Provide the (x, y) coordinate of the cell's center where the given text is located.  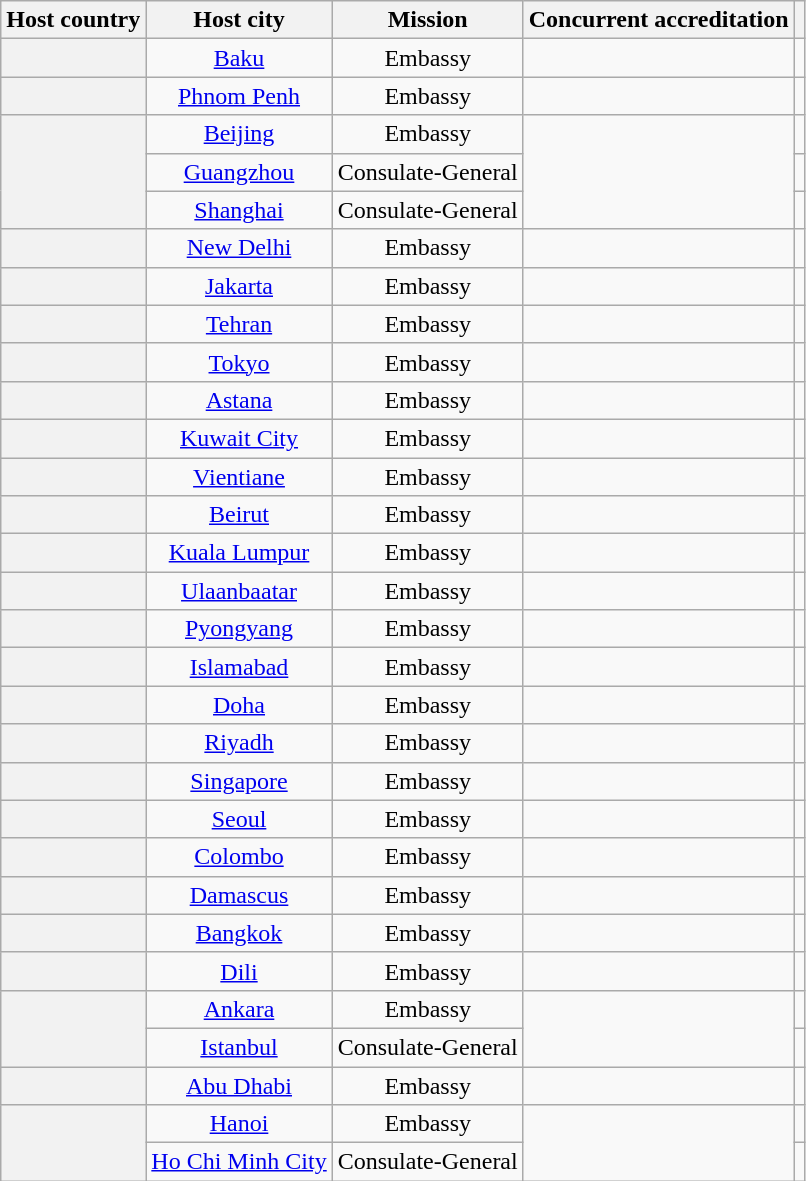
Ankara (239, 1009)
Mission (428, 20)
Kuwait City (239, 438)
Beijing (239, 134)
Colombo (239, 857)
Tehran (239, 324)
Ulaanbaatar (239, 591)
Hanoi (239, 1124)
Jakarta (239, 286)
Damascus (239, 895)
Bangkok (239, 933)
Guangzhou (239, 172)
Tokyo (239, 362)
Islamabad (239, 667)
Seoul (239, 819)
Vientiane (239, 477)
Concurrent accreditation (658, 20)
Astana (239, 400)
Pyongyang (239, 629)
Phnom Penh (239, 96)
Shanghai (239, 210)
Istanbul (239, 1047)
Baku (239, 58)
Beirut (239, 515)
Abu Dhabi (239, 1085)
Host country (74, 20)
Ho Chi Minh City (239, 1162)
Doha (239, 705)
Dili (239, 971)
Riyadh (239, 743)
Host city (239, 20)
New Delhi (239, 248)
Singapore (239, 781)
Kuala Lumpur (239, 553)
